Pinpoint the cell where the given text exists, returning its (x, y) midpoint coordinate. 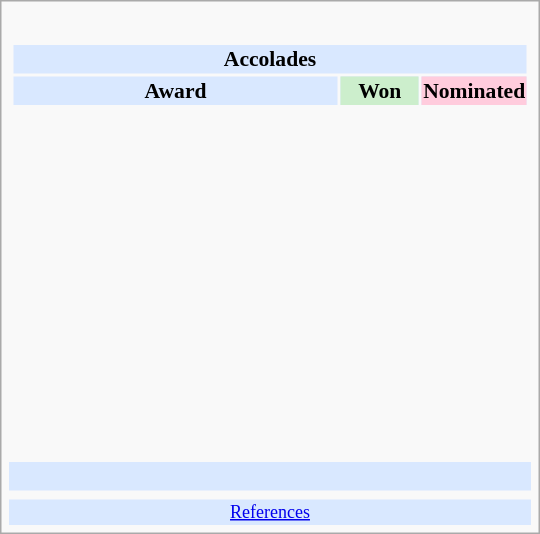
Nominated (474, 90)
References (270, 512)
Accolades (270, 59)
Award (175, 90)
Won (380, 90)
Accolades Award Won Nominated (270, 237)
